Find where the given text appears and provide that cell's center as [x, y] coordinate. 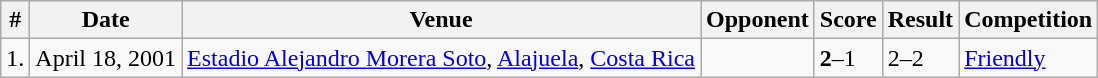
Friendly [1028, 58]
# [16, 20]
Date [106, 20]
2–1 [848, 58]
Competition [1028, 20]
April 18, 2001 [106, 58]
2–2 [920, 58]
Estadio Alejandro Morera Soto, Alajuela, Costa Rica [442, 58]
Venue [442, 20]
Score [848, 20]
1. [16, 58]
Result [920, 20]
Opponent [758, 20]
